Determine the [X, Y] coordinate at the center of the cell enclosing the given text.  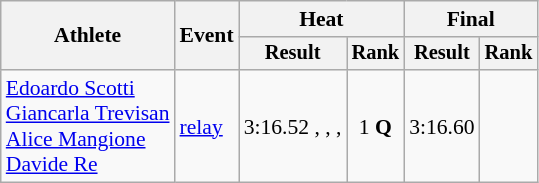
Edoardo ScottiGiancarla TrevisanAlice MangioneDavide Re [88, 126]
Heat [322, 19]
3:16.60 [442, 126]
Athlete [88, 36]
Final [470, 19]
1 Q [376, 126]
Event [207, 36]
3:16.52 , , , [293, 126]
relay [207, 126]
